Provide the (x, y) coordinate of the cell's center where the given text is located.  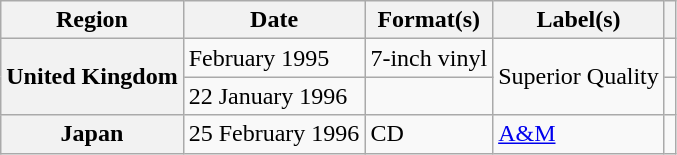
7-inch vinyl (429, 58)
Region (92, 20)
A&M (579, 134)
February 1995 (274, 58)
United Kingdom (92, 77)
Date (274, 20)
Japan (92, 134)
25 February 1996 (274, 134)
Superior Quality (579, 77)
CD (429, 134)
Format(s) (429, 20)
22 January 1996 (274, 96)
Label(s) (579, 20)
